Identify which cell holds the provided text, then report its [X, Y] central coordinate. 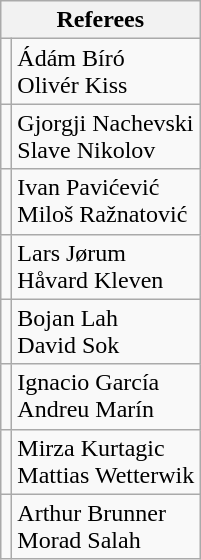
Ádám BíróOlivér Kiss [106, 72]
Lars JørumHåvard Kleven [106, 266]
Referees [100, 20]
Ignacio GarcíaAndreu Marín [106, 396]
Gjorgji NachevskiSlave Nikolov [106, 136]
Bojan LahDavid Sok [106, 332]
Mirza KurtagicMattias Wetterwik [106, 462]
Ivan PavićevićMiloš Ražnatović [106, 202]
Arthur BrunnerMorad Salah [106, 526]
